Capture the cell that displays the provided text and extract its [x, y] central coordinate. 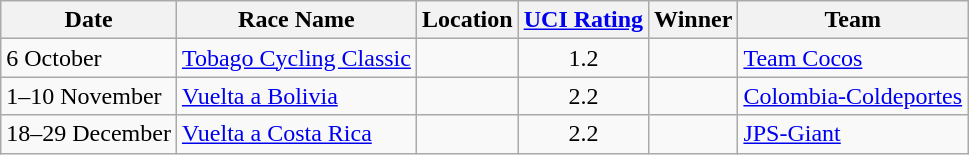
Vuelta a Costa Rica [296, 134]
Race Name [296, 20]
Colombia-Coldeportes [853, 96]
18–29 December [89, 134]
JPS-Giant [853, 134]
Tobago Cycling Classic [296, 58]
UCI Rating [583, 20]
Team Cocos [853, 58]
Location [467, 20]
Date [89, 20]
6 October [89, 58]
Vuelta a Bolivia [296, 96]
1.2 [583, 58]
1–10 November [89, 96]
Team [853, 20]
Winner [694, 20]
